Extract the [x, y] coordinate from the center of the cell holding the provided text.  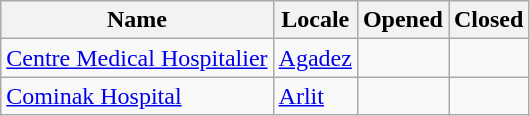
Locale [315, 20]
Name [137, 20]
Cominak Hospital [137, 96]
Centre Medical Hospitalier [137, 58]
Closed [488, 20]
Opened [402, 20]
Agadez [315, 58]
Arlit [315, 96]
